Output the (X, Y) coordinate of the center of the cell containing the given text.  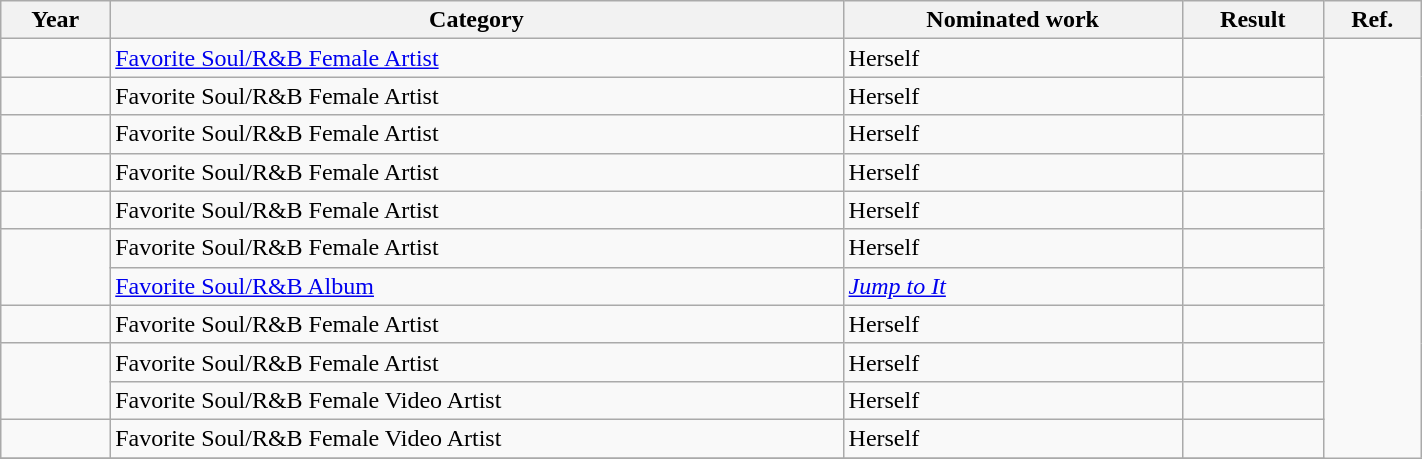
Favorite Soul/R&B Album (476, 286)
Year (56, 20)
Category (476, 20)
Nominated work (1012, 20)
Result (1252, 20)
Jump to It (1012, 286)
Ref. (1372, 20)
